Provide the [X, Y] coordinate of the cell's center where the given text is located.  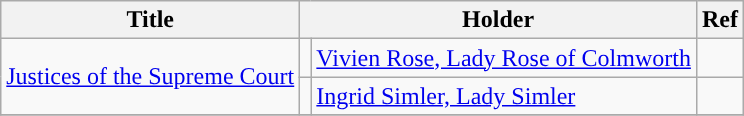
Ref [720, 20]
Ingrid Simler, Lady Simler [504, 96]
Title [150, 20]
Justices of the Supreme Court [150, 77]
Holder [498, 20]
Vivien Rose, Lady Rose of Colmworth [504, 58]
